Output the [X, Y] coordinate of the center of the cell containing the given text.  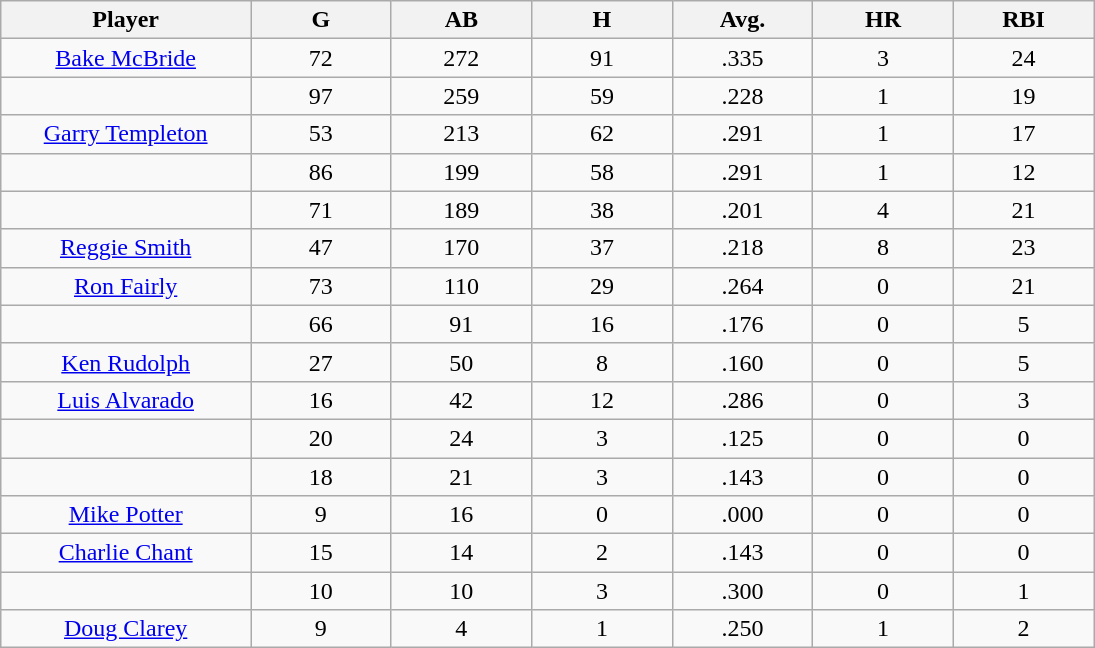
G [322, 20]
272 [462, 58]
213 [462, 134]
.300 [742, 591]
97 [322, 96]
37 [602, 248]
Bake McBride [126, 58]
.201 [742, 210]
.125 [742, 438]
62 [602, 134]
86 [322, 172]
71 [322, 210]
29 [602, 286]
72 [322, 58]
Luis Alvarado [126, 400]
Mike Potter [126, 515]
53 [322, 134]
Player [126, 20]
14 [462, 553]
RBI [1024, 20]
20 [322, 438]
H [602, 20]
.250 [742, 629]
66 [322, 324]
38 [602, 210]
.228 [742, 96]
.286 [742, 400]
18 [322, 477]
.264 [742, 286]
Reggie Smith [126, 248]
17 [1024, 134]
259 [462, 96]
.335 [742, 58]
47 [322, 248]
HR [884, 20]
73 [322, 286]
15 [322, 553]
Avg. [742, 20]
58 [602, 172]
19 [1024, 96]
.176 [742, 324]
50 [462, 362]
Ron Fairly [126, 286]
Garry Templeton [126, 134]
Ken Rudolph [126, 362]
.000 [742, 515]
Charlie Chant [126, 553]
.218 [742, 248]
Doug Clarey [126, 629]
42 [462, 400]
199 [462, 172]
170 [462, 248]
27 [322, 362]
AB [462, 20]
59 [602, 96]
23 [1024, 248]
.160 [742, 362]
189 [462, 210]
110 [462, 286]
